Capture the cell that displays the provided text and extract its [X, Y] central coordinate. 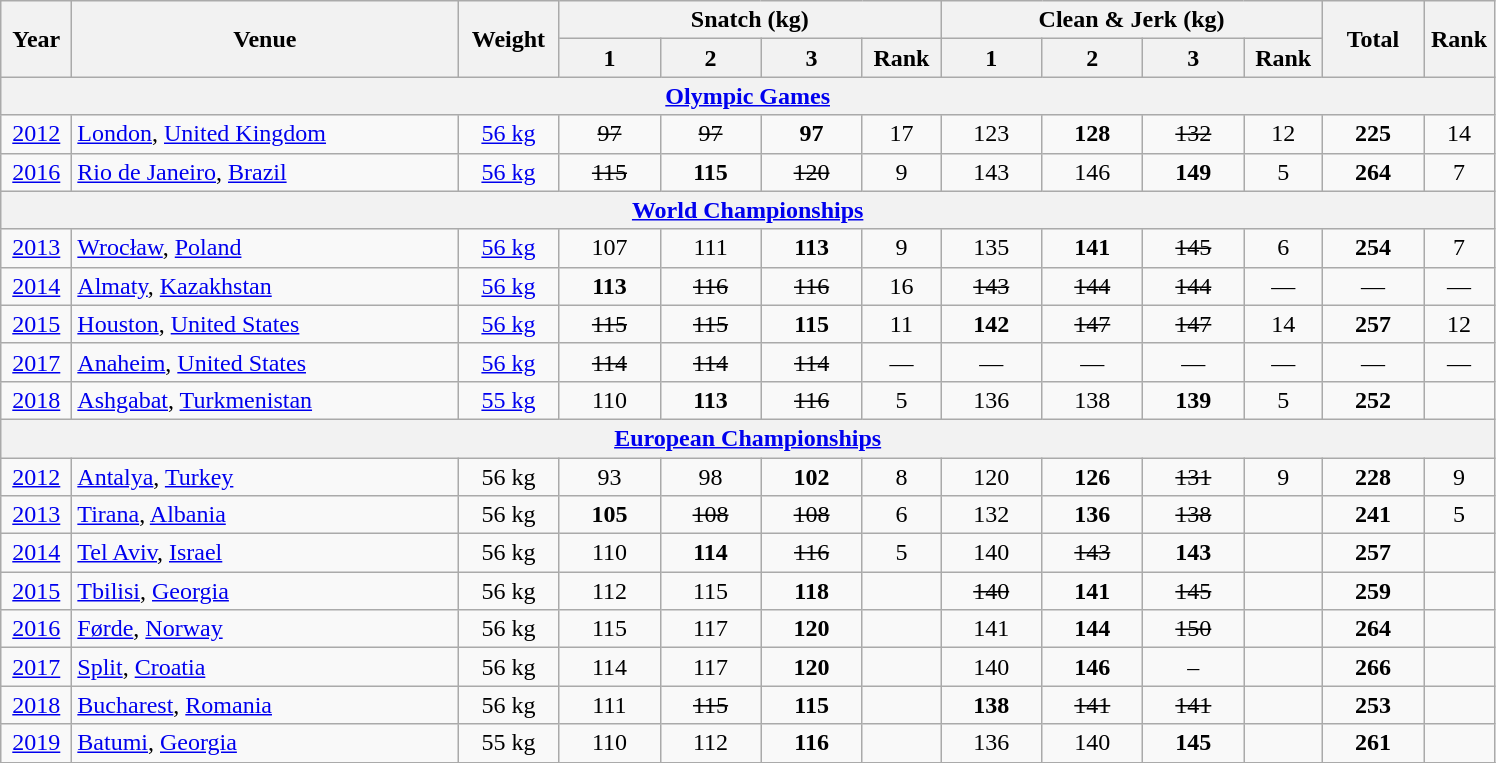
225 [1372, 134]
8 [902, 477]
Rio de Janeiro, Brazil [265, 172]
Antalya, Turkey [265, 477]
228 [1372, 477]
254 [1372, 248]
266 [1372, 667]
Weight [508, 39]
– [1194, 667]
Batumi, Georgia [265, 743]
128 [1092, 134]
135 [992, 248]
Ashgabat, Turkmenistan [265, 400]
Olympic Games [748, 96]
259 [1372, 591]
139 [1194, 400]
11 [902, 324]
252 [1372, 400]
142 [992, 324]
Year [36, 39]
131 [1194, 477]
149 [1194, 172]
241 [1372, 515]
105 [610, 515]
Houston, United States [265, 324]
17 [902, 134]
261 [1372, 743]
150 [1194, 629]
102 [812, 477]
Total [1372, 39]
126 [1092, 477]
107 [610, 248]
Førde, Norway [265, 629]
123 [992, 134]
Tel Aviv, Israel [265, 553]
Tirana, Albania [265, 515]
Tbilisi, Georgia [265, 591]
Anaheim, United States [265, 362]
253 [1372, 705]
16 [902, 286]
Wrocław, Poland [265, 248]
Venue [265, 39]
Clean & Jerk (kg) [1132, 20]
London, United Kingdom [265, 134]
2019 [36, 743]
European Championships [748, 438]
98 [710, 477]
118 [812, 591]
Bucharest, Romania [265, 705]
Snatch (kg) [750, 20]
Split, Croatia [265, 667]
Almaty, Kazakhstan [265, 286]
World Championships [748, 210]
93 [610, 477]
